Provide the [X, Y] coordinate of the cell's center where the given text is located.  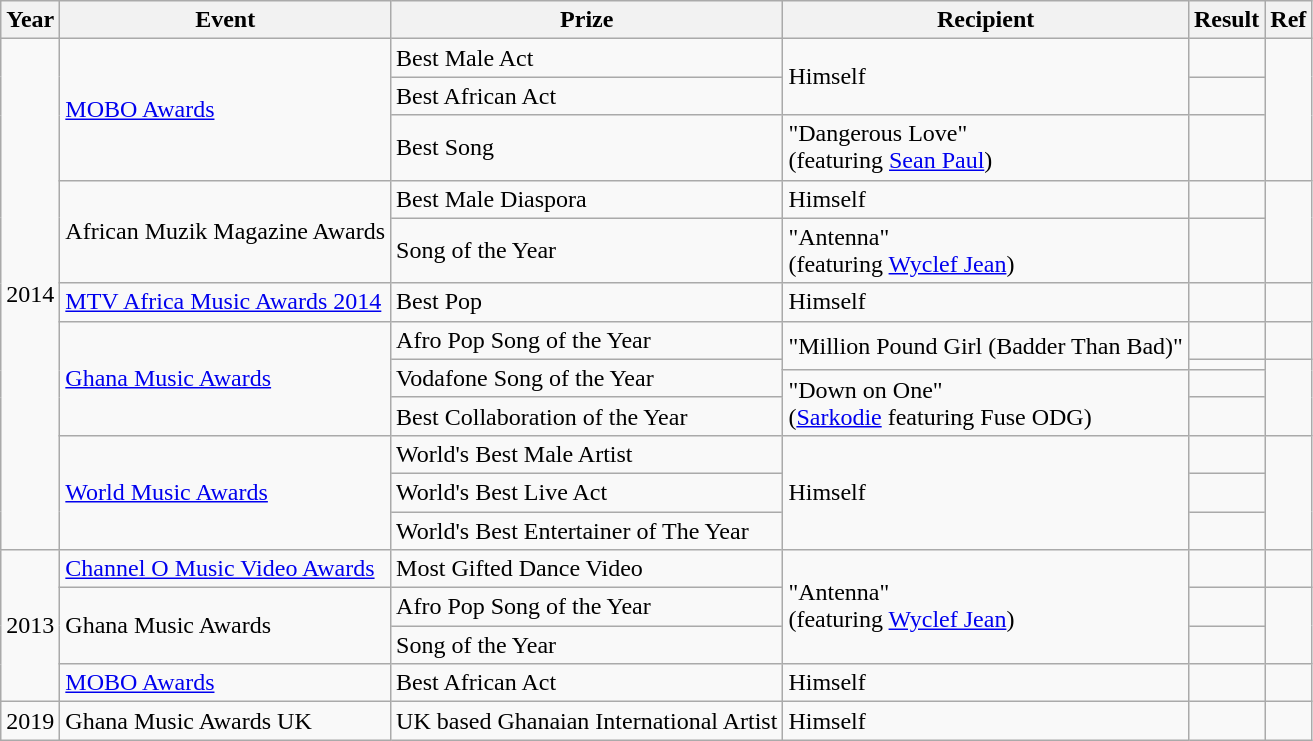
World's Best Live Act [587, 492]
Best Song [587, 148]
Best Male Act [587, 58]
"Dangerous Love" (featuring Sean Paul) [986, 148]
Ghana Music Awards UK [226, 721]
Recipient [986, 20]
2019 [30, 721]
MTV Africa Music Awards 2014 [226, 302]
UK based Ghanaian International Artist [587, 721]
Best Male Diaspora [587, 199]
"Million Pound Girl (Badder Than Bad)" [986, 346]
2014 [30, 294]
Best Pop [587, 302]
Best Collaboration of the Year [587, 416]
World's Best Male Artist [587, 454]
Result [1226, 20]
Year [30, 20]
World Music Awards [226, 492]
Event [226, 20]
Vodafone Song of the Year [587, 378]
Most Gifted Dance Video [587, 569]
2013 [30, 626]
Channel O Music Video Awards [226, 569]
"Down on One" (Sarkodie featuring Fuse ODG) [986, 402]
Prize [587, 20]
African Muzik Magazine Awards [226, 232]
World's Best Entertainer of The Year [587, 531]
Ref [1288, 20]
